Return the (x, y) coordinate for the center point of the cell that contains the specified text.  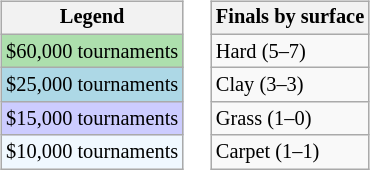
Carpet (1–1) (290, 152)
Hard (5–7) (290, 51)
Legend (92, 18)
Finals by surface (290, 18)
Grass (1–0) (290, 119)
$25,000 tournaments (92, 85)
Clay (3–3) (290, 85)
$60,000 tournaments (92, 51)
$15,000 tournaments (92, 119)
$10,000 tournaments (92, 152)
